Locate the cell with the specified text and output its (X, Y) center coordinate. 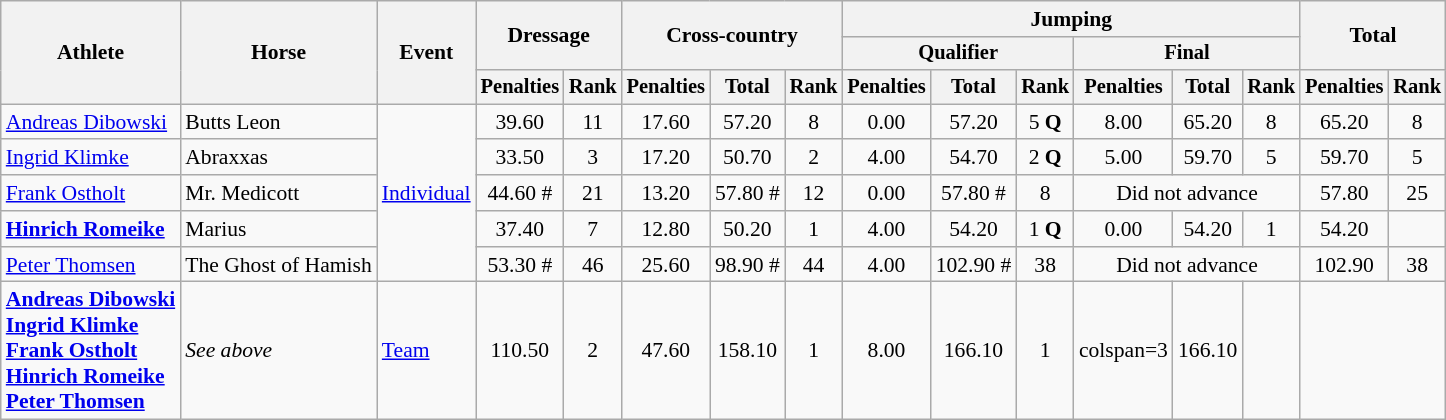
colspan=3 (1124, 351)
39.60 (520, 122)
Jumping (1071, 19)
Butts Leon (278, 122)
2 Q (1045, 158)
46 (593, 265)
110.50 (520, 351)
See above (278, 351)
Qualifier (958, 54)
53.30 # (520, 265)
25 (1417, 193)
Horse (278, 52)
5.00 (1124, 158)
5 Q (1045, 122)
102.90 # (974, 265)
12 (814, 193)
44.60 # (520, 193)
Athlete (90, 52)
Event (426, 52)
3 (593, 158)
25.60 (666, 265)
Final (1187, 54)
17.60 (666, 122)
1 Q (1045, 229)
50.70 (748, 158)
The Ghost of Hamish (278, 265)
Ingrid Klimke (90, 158)
Frank Ostholt (90, 193)
13.20 (666, 193)
Mr. Medicott (278, 193)
Dressage (549, 36)
37.40 (520, 229)
50.20 (748, 229)
11 (593, 122)
Individual (426, 193)
54.70 (974, 158)
12.80 (666, 229)
17.20 (666, 158)
Abraxxas (278, 158)
102.90 (1344, 265)
33.50 (520, 158)
Team (426, 351)
Hinrich Romeike (90, 229)
Andreas DibowskiIngrid KlimkeFrank OstholtHinrich RomeikePeter Thomsen (90, 351)
44 (814, 265)
Andreas Dibowski (90, 122)
Marius (278, 229)
Peter Thomsen (90, 265)
57.80 (1344, 193)
158.10 (748, 351)
21 (593, 193)
47.60 (666, 351)
Cross-country (732, 36)
7 (593, 229)
98.90 # (748, 265)
